Search for the cell housing the specified text and yield its (x, y) center coordinate. 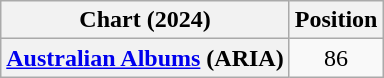
Chart (2024) (145, 20)
Position (336, 20)
Australian Albums (ARIA) (145, 58)
86 (336, 58)
